Return [x, y] of the center of cell containing provided text 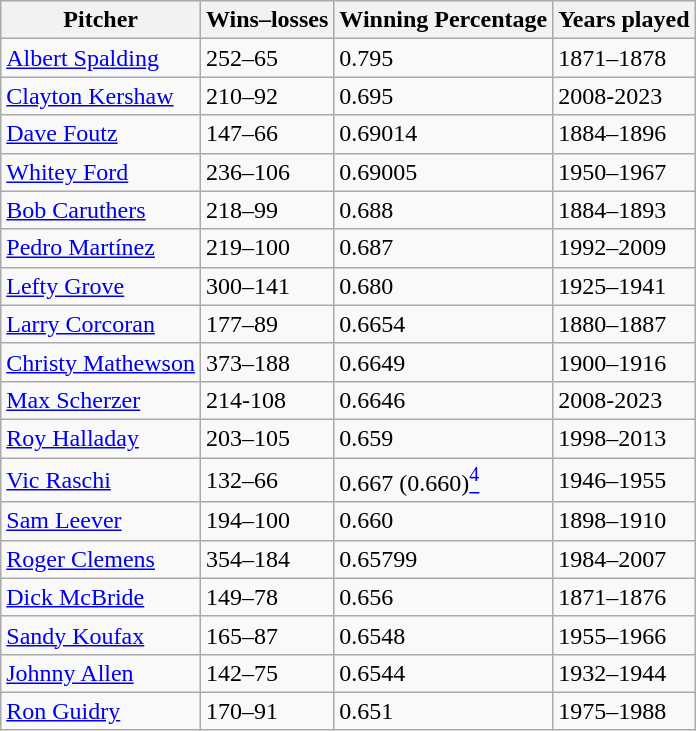
0.680 [444, 286]
Roger Clemens [101, 559]
Roy Halladay [101, 438]
0.659 [444, 438]
165–87 [266, 635]
219–100 [266, 248]
252–65 [266, 58]
0.69014 [444, 134]
0.667 (0.660)4 [444, 480]
Max Scherzer [101, 400]
1950–1967 [624, 172]
142–75 [266, 673]
Dick McBride [101, 597]
1946–1955 [624, 480]
Dave Foutz [101, 134]
300–141 [266, 286]
Johnny Allen [101, 673]
1900–1916 [624, 362]
194–100 [266, 521]
1884–1896 [624, 134]
1925–1941 [624, 286]
1871–1878 [624, 58]
0.695 [444, 96]
Lefty Grove [101, 286]
0.656 [444, 597]
1880–1887 [624, 324]
0.6646 [444, 400]
0.660 [444, 521]
1871–1876 [624, 597]
147–66 [266, 134]
0.65799 [444, 559]
Sandy Koufax [101, 635]
Bob Caruthers [101, 210]
149–78 [266, 597]
0.687 [444, 248]
132–66 [266, 480]
Wins–losses [266, 20]
177–89 [266, 324]
Pitcher [101, 20]
0.651 [444, 711]
373–188 [266, 362]
Ron Guidry [101, 711]
Christy Mathewson [101, 362]
1992–2009 [624, 248]
0.69005 [444, 172]
218–99 [266, 210]
0.6548 [444, 635]
203–105 [266, 438]
Albert Spalding [101, 58]
1955–1966 [624, 635]
Winning Percentage [444, 20]
0.6544 [444, 673]
Whitey Ford [101, 172]
354–184 [266, 559]
214-108 [266, 400]
Pedro Martínez [101, 248]
Larry Corcoran [101, 324]
Vic Raschi [101, 480]
0.688 [444, 210]
210–92 [266, 96]
Years played [624, 20]
1932–1944 [624, 673]
Sam Leever [101, 521]
0.6654 [444, 324]
1998–2013 [624, 438]
170–91 [266, 711]
236–106 [266, 172]
0.795 [444, 58]
1898–1910 [624, 521]
1984–2007 [624, 559]
1975–1988 [624, 711]
1884–1893 [624, 210]
Clayton Kershaw [101, 96]
0.6649 [444, 362]
